Return (X, Y) of the center of cell containing provided text 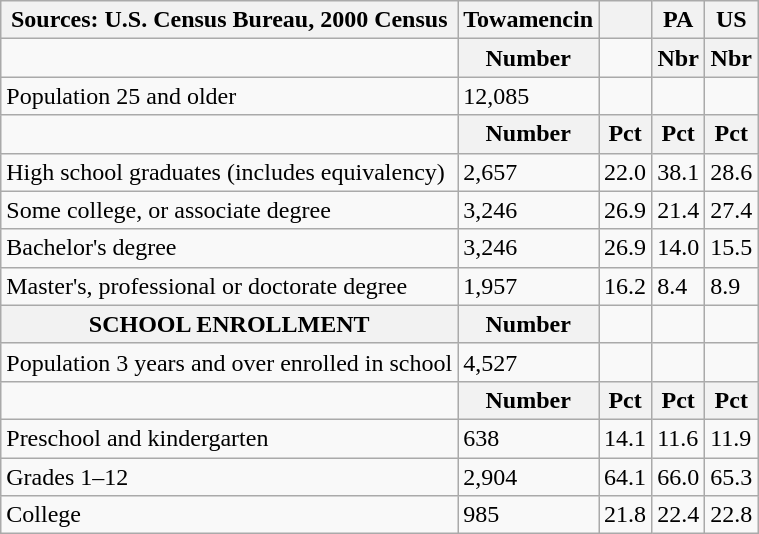
Population 25 and older (230, 96)
1,957 (528, 286)
Some college, or associate degree (230, 210)
Population 3 years and over enrolled in school (230, 362)
8.4 (678, 286)
22.0 (626, 172)
4,527 (528, 362)
Towamencin (528, 20)
21.4 (678, 210)
14.0 (678, 248)
64.1 (626, 477)
66.0 (678, 477)
2,657 (528, 172)
12,085 (528, 96)
22.8 (732, 515)
65.3 (732, 477)
Master's, professional or doctorate degree (230, 286)
Sources: U.S. Census Bureau, 2000 Census (230, 20)
27.4 (732, 210)
16.2 (626, 286)
14.1 (626, 438)
22.4 (678, 515)
11.6 (678, 438)
8.9 (732, 286)
High school graduates (includes equivalency) (230, 172)
38.1 (678, 172)
638 (528, 438)
21.8 (626, 515)
US (732, 20)
Grades 1–12 (230, 477)
Bachelor's degree (230, 248)
985 (528, 515)
Preschool and kindergarten (230, 438)
15.5 (732, 248)
SCHOOL ENROLLMENT (230, 324)
28.6 (732, 172)
2,904 (528, 477)
PA (678, 20)
11.9 (732, 438)
College (230, 515)
